Capture the cell that displays the provided text and extract its (X, Y) central coordinate. 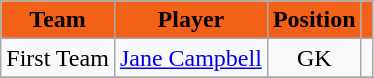
Player (190, 20)
Team (58, 20)
GK (314, 58)
Jane Campbell (190, 58)
Position (314, 20)
First Team (58, 58)
